Provide the (X, Y) coordinate of the cell's center where the given text is located.  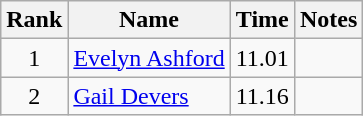
Gail Devers (149, 96)
Rank (34, 20)
Notes (328, 20)
11.01 (262, 58)
2 (34, 96)
11.16 (262, 96)
Name (149, 20)
Evelyn Ashford (149, 58)
Time (262, 20)
1 (34, 58)
